Extract the (x, y) coordinate from the center of the cell holding the provided text.  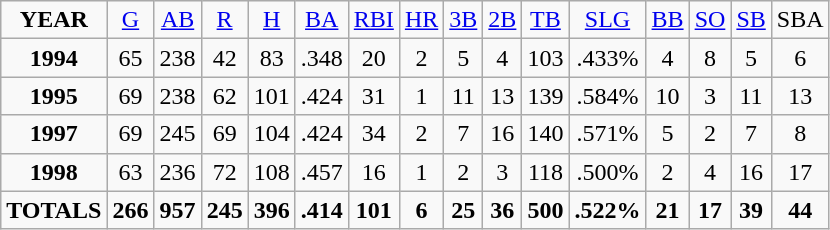
42 (224, 58)
39 (751, 210)
108 (272, 172)
R (224, 20)
BA (322, 20)
SO (710, 20)
72 (224, 172)
63 (130, 172)
AB (178, 20)
118 (546, 172)
.522% (608, 210)
44 (800, 210)
140 (546, 134)
21 (668, 210)
TOTALS (54, 210)
396 (272, 210)
500 (546, 210)
.500% (608, 172)
1995 (54, 96)
.571% (608, 134)
TB (546, 20)
.414 (322, 210)
65 (130, 58)
103 (546, 58)
139 (546, 96)
1997 (54, 134)
10 (668, 96)
236 (178, 172)
SB (751, 20)
3B (464, 20)
YEAR (54, 20)
SLG (608, 20)
62 (224, 96)
BB (668, 20)
36 (502, 210)
G (130, 20)
HR (421, 20)
.433% (608, 58)
RBI (374, 20)
H (272, 20)
1998 (54, 172)
.348 (322, 58)
957 (178, 210)
25 (464, 210)
20 (374, 58)
104 (272, 134)
34 (374, 134)
83 (272, 58)
31 (374, 96)
.457 (322, 172)
1994 (54, 58)
2B (502, 20)
266 (130, 210)
.584% (608, 96)
SBA (800, 20)
